From the cell containing the given text, extract its center point as (X, Y) coordinate. 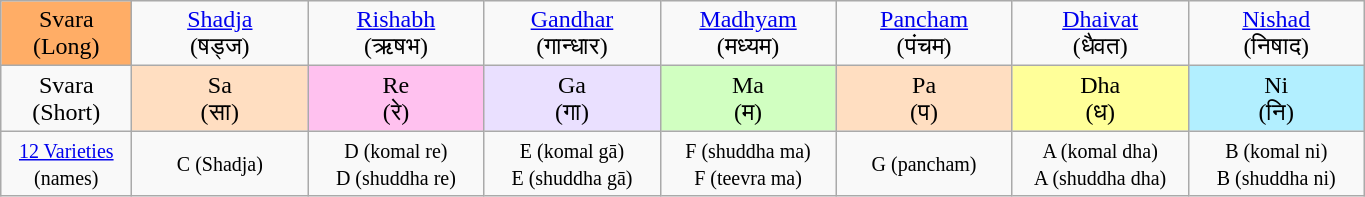
Ma(म) (748, 98)
Madhyam(मध्यम) (748, 34)
B (komal ni)B (shuddha ni) (1276, 164)
Pa(प) (924, 98)
Re(रे) (396, 98)
Pancham(पंचम) (924, 34)
A (komal dha)A (shuddha dha) (1100, 164)
C (Shadja) (220, 164)
Gandhar(गान्धार) (572, 34)
Shadja(षड्ज) (220, 34)
E (komal gā)E (shuddha gā) (572, 164)
12 Varieties (names) (66, 164)
Dhaivat(धैवत) (1100, 34)
Ga(गा) (572, 98)
Svara(Short) (66, 98)
Dha(ध) (1100, 98)
F (shuddha ma)F (teevra ma) (748, 164)
Nishad(निषाद) (1276, 34)
Ni(नि) (1276, 98)
Svara(Long) (66, 34)
D (komal re)D (shuddha re) (396, 164)
Sa(सा) (220, 98)
G (pancham) (924, 164)
Rishabh(ऋषभ) (396, 34)
